Output the [X, Y] coordinate of the center of the cell containing the given text.  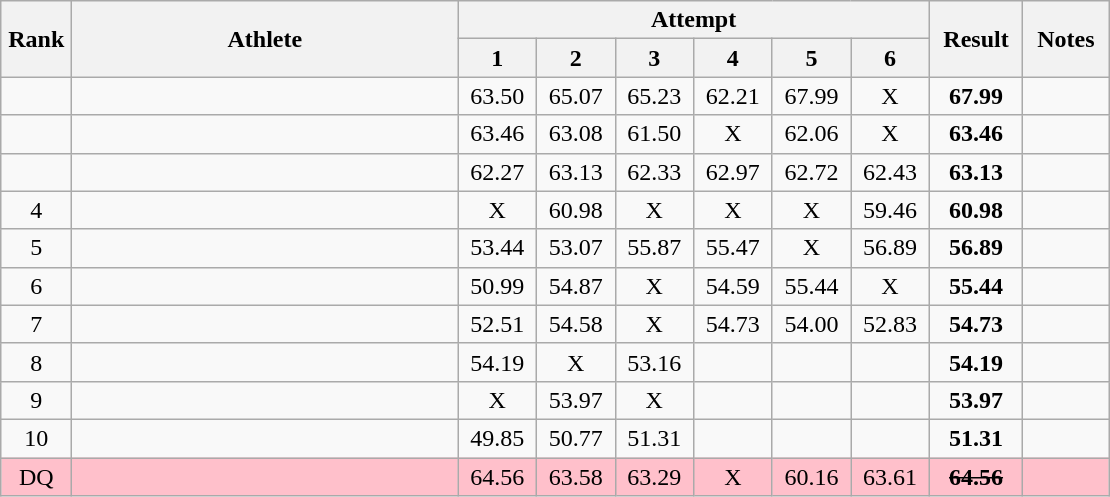
53.16 [654, 362]
Result [976, 39]
9 [36, 400]
DQ [36, 477]
53.07 [576, 248]
63.08 [576, 134]
62.43 [890, 172]
54.87 [576, 286]
62.06 [812, 134]
52.83 [890, 324]
55.87 [654, 248]
60.16 [812, 477]
55.47 [734, 248]
10 [36, 438]
Rank [36, 39]
50.77 [576, 438]
50.99 [498, 286]
65.07 [576, 96]
63.58 [576, 477]
62.27 [498, 172]
61.50 [654, 134]
63.29 [654, 477]
2 [576, 58]
65.23 [654, 96]
54.59 [734, 286]
59.46 [890, 210]
63.50 [498, 96]
53.44 [498, 248]
54.58 [576, 324]
63.61 [890, 477]
Attempt [694, 20]
52.51 [498, 324]
8 [36, 362]
Athlete [265, 39]
7 [36, 324]
62.72 [812, 172]
49.85 [498, 438]
62.97 [734, 172]
3 [654, 58]
62.21 [734, 96]
62.33 [654, 172]
1 [498, 58]
Notes [1066, 39]
54.00 [812, 324]
